Find where the given text appears and provide that cell's center as [x, y] coordinate. 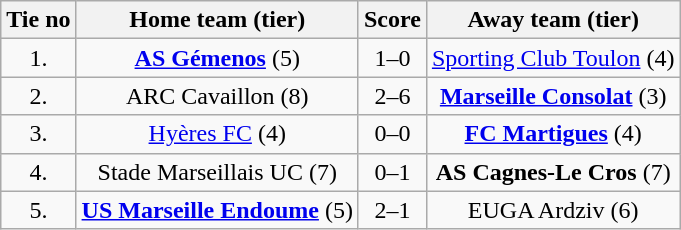
3. [38, 134]
AS Gémenos (5) [217, 58]
Sporting Club Toulon (4) [553, 58]
EUGA Ardziv (6) [553, 210]
0–0 [392, 134]
Hyères FC (4) [217, 134]
2. [38, 96]
US Marseille Endoume (5) [217, 210]
1. [38, 58]
AS Cagnes-Le Cros (7) [553, 172]
0–1 [392, 172]
ARC Cavaillon (8) [217, 96]
Marseille Consolat (3) [553, 96]
Tie no [38, 20]
Home team (tier) [217, 20]
Score [392, 20]
2–6 [392, 96]
Stade Marseillais UC (7) [217, 172]
2–1 [392, 210]
FC Martigues (4) [553, 134]
4. [38, 172]
Away team (tier) [553, 20]
1–0 [392, 58]
5. [38, 210]
